Search for the cell housing the specified text and yield its [x, y] center coordinate. 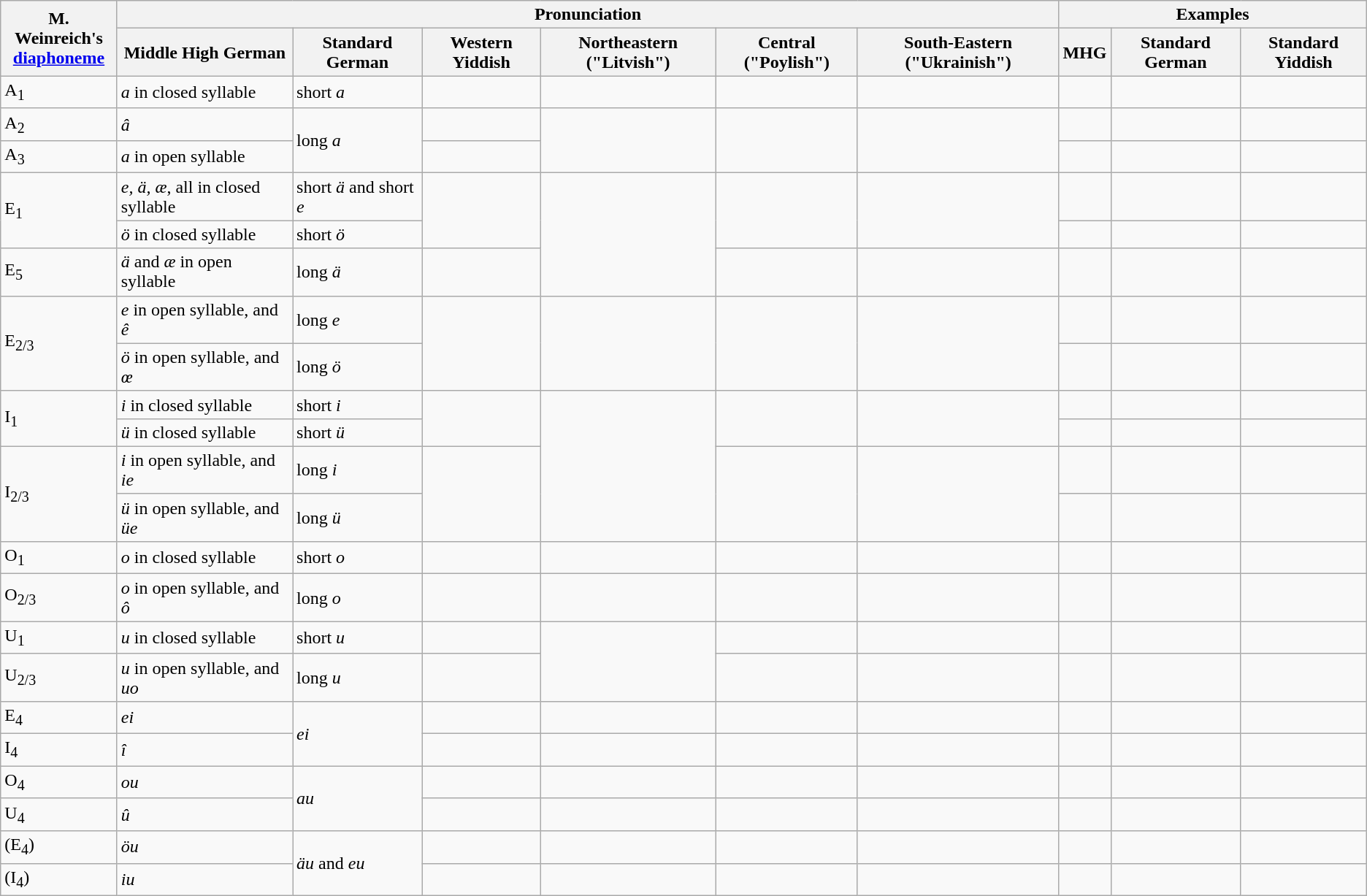
I4 [58, 750]
I2/3 [58, 494]
au [358, 799]
e, ä, æ, all in closed syllable [204, 197]
U1 [58, 637]
â [204, 124]
A3 [58, 157]
long u [358, 678]
û [204, 814]
i in closed syllable [204, 405]
ö in open syllable, and œ [204, 367]
short u [358, 637]
i in open syllable, and ie [204, 470]
Northeastern ("Litvish") [628, 53]
O2/3 [58, 597]
î [204, 750]
öu [204, 847]
long ä [358, 272]
U2/3 [58, 678]
e in open syllable, and ê [204, 320]
E5 [58, 272]
long a [358, 140]
long ö [358, 367]
short ä and short e [358, 197]
ü in open syllable, and üe [204, 517]
M. Weinreich'sdiaphoneme [58, 38]
Examples [1212, 15]
South-Eastern ("Ukrainish") [958, 53]
u in closed syllable [204, 637]
long ü [358, 517]
E2/3 [58, 343]
a in closed syllable [204, 92]
(E4) [58, 847]
long e [358, 320]
short ö [358, 234]
A2 [58, 124]
I1 [58, 418]
a in open syllable [204, 157]
long i [358, 470]
Standard Yiddish [1303, 53]
short ü [358, 432]
o in closed syllable [204, 557]
äu and eu [358, 863]
short o [358, 557]
Middle High German [204, 53]
u in open syllable, and uo [204, 678]
U4 [58, 814]
Central ("Poylish") [786, 53]
O1 [58, 557]
short i [358, 405]
short a [358, 92]
o in open syllable, and ô [204, 597]
Western Yiddish [481, 53]
MHG [1085, 53]
ä and æ in open syllable [204, 272]
E4 [58, 717]
ö in closed syllable [204, 234]
iu [204, 879]
ou [204, 782]
ü in closed syllable [204, 432]
A1 [58, 92]
long o [358, 597]
O4 [58, 782]
(I4) [58, 879]
Pronunciation [588, 15]
E1 [58, 210]
